Pinpoint the cell where the given text exists, returning its [x, y] midpoint coordinate. 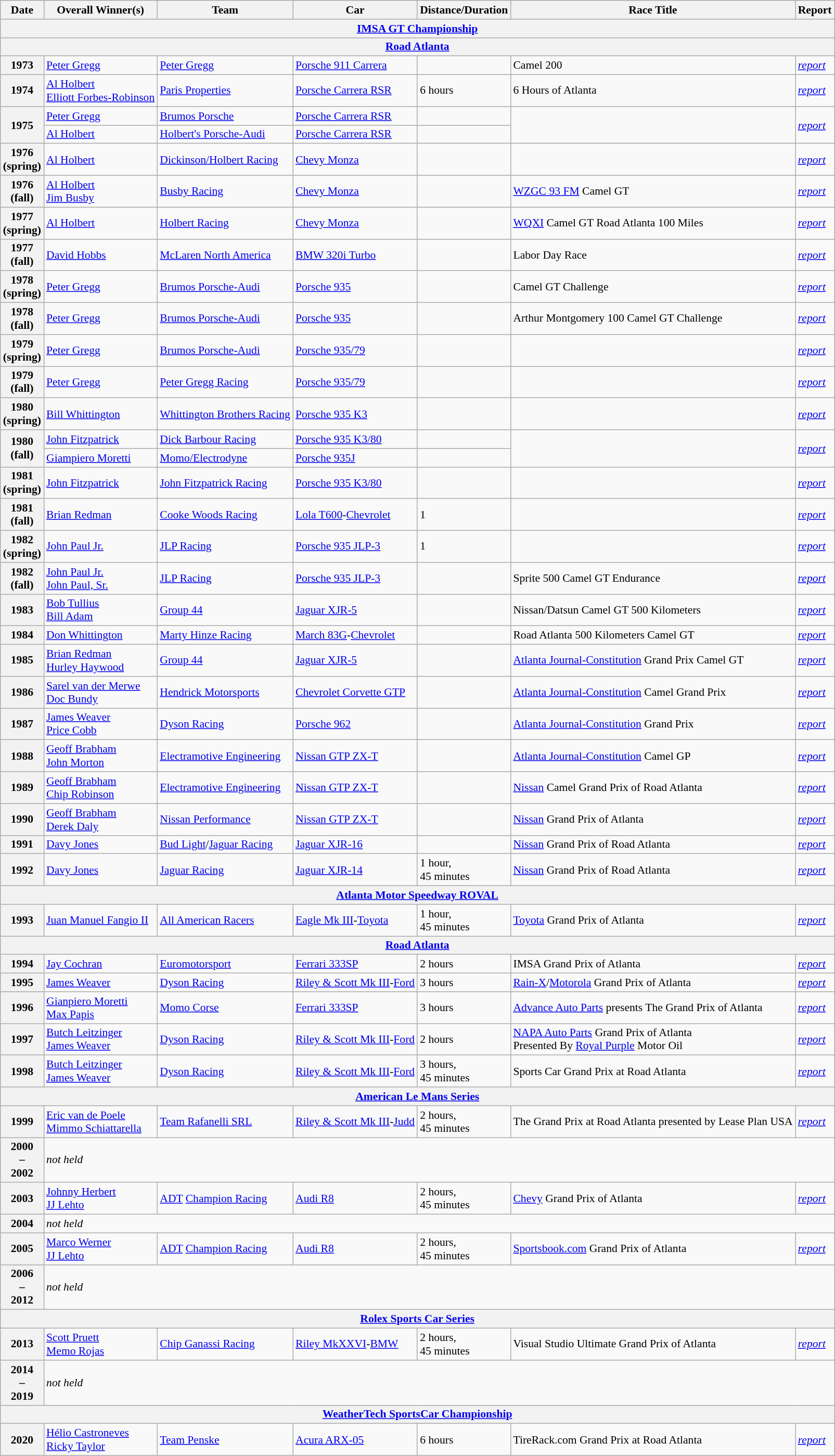
2013 [22, 1345]
Jay Cochran [100, 964]
1978(fall) [22, 318]
March 83G-Chevrolet [355, 635]
Camel 200 [652, 66]
1993 [22, 920]
Paris Properties [225, 91]
1980(spring) [22, 414]
Porsche 962 [355, 724]
Advance Auto Parts presents The Grand Prix of Atlanta [652, 1007]
Distance/Duration [464, 10]
Atlanta Journal-Constitution Grand Prix [652, 724]
1995 [22, 982]
Whittington Brothers Racing [225, 414]
Overall Winner(s) [100, 10]
Acura ARX-05 [355, 1439]
1983 [22, 610]
1978(spring) [22, 287]
Momo Corse [225, 1007]
Porsche 911 Carrera [355, 66]
Eric van de Poele Mimmo Schiattarella [100, 1122]
2005 [22, 1249]
American Le Mans Series [417, 1096]
2014–2019 [22, 1383]
Brian Redman Hurley Haywood [100, 661]
Al Holbert Jim Busby [100, 191]
Riley MkXXVI-BMW [355, 1345]
1996 [22, 1007]
WZGC 93 FM Camel GT [652, 191]
1973 [22, 66]
Scott Pruett Memo Rojas [100, 1345]
James Weaver Price Cobb [100, 724]
Date [22, 10]
Sarel van der Merwe Doc Bundy [100, 692]
Chip Ganassi Racing [225, 1345]
1982(spring) [22, 546]
1987 [22, 724]
Sportsbook.com Grand Prix of Atlanta [652, 1249]
Brian Redman [100, 515]
Dickinson/Holbert Racing [225, 159]
Atlanta Journal-Constitution Grand Prix Camel GT [652, 661]
1990 [22, 819]
Eagle Mk III-Toyota [355, 920]
1977(fall) [22, 255]
Juan Manuel Fangio II [100, 920]
Bill Whittington [100, 414]
1980(fall) [22, 449]
Car [355, 10]
2003 [22, 1199]
Lola T600-Chevrolet [355, 515]
Jaguar XJR-16 [355, 845]
3 hours,45 minutes [464, 1071]
1986 [22, 692]
Holbert Racing [225, 223]
Hendrick Motorsports [225, 692]
Labor Day Race [652, 255]
1998 [22, 1071]
Nissan/Datsun Camel GT 500 Kilometers [652, 610]
1984 [22, 635]
Atlanta Journal-Constitution Camel Grand Prix [652, 692]
1974 [22, 91]
1988 [22, 756]
David Hobbs [100, 255]
McLaren North America [225, 255]
2004 [22, 1224]
1997 [22, 1040]
Peter Gregg Racing [225, 382]
TireRack.com Grand Prix at Road Atlanta [652, 1439]
1985 [22, 661]
Don Whittington [100, 635]
Atlanta Journal-Constitution Camel GP [652, 756]
2020 [22, 1439]
Jaguar Racing [225, 870]
Al Holbert Elliott Forbes-Robinson [100, 91]
The Grand Prix at Road Atlanta presented by Lease Plan USA [652, 1122]
1999 [22, 1122]
Chevy Grand Prix of Atlanta [652, 1199]
Riley & Scott Mk III-Judd [355, 1122]
Atlanta Motor Speedway ROVAL [417, 895]
2006–2012 [22, 1287]
Toyota Grand Prix of Atlanta [652, 920]
James Weaver [100, 982]
2000–2002 [22, 1160]
Bud Light/Jaguar Racing [225, 845]
Nissan Performance [225, 819]
Camel GT Challenge [652, 287]
Cooke Woods Racing [225, 515]
All American Racers [225, 920]
Johnny Herbert JJ Lehto [100, 1199]
NAPA Auto Parts Grand Prix of AtlantaPresented By Royal Purple Motor Oil [652, 1040]
Jaguar XJR-14 [355, 870]
Bob Tullius Bill Adam [100, 610]
Brumos Porsche [225, 116]
Road Atlanta 500 Kilometers Camel GT [652, 635]
6 Hours of Atlanta [652, 91]
Sports Car Grand Prix at Road Atlanta [652, 1071]
Rolex Sports Car Series [417, 1319]
Marty Hinze Racing [225, 635]
WQXI Camel GT Road Atlanta 100 Miles [652, 223]
Team [225, 10]
John Fitzpatrick Racing [225, 483]
Race Title [652, 10]
Busby Racing [225, 191]
Arthur Montgomery 100 Camel GT Challenge [652, 318]
1976(spring) [22, 159]
1977(spring) [22, 223]
Marco Werner JJ Lehto [100, 1249]
1975 [22, 125]
Holbert's Porsche-Audi [225, 134]
Nissan Grand Prix of Atlanta [652, 819]
Momo/Electrodyne [225, 458]
1979(fall) [22, 382]
Rain-X/Motorola Grand Prix of Atlanta [652, 982]
1976(fall) [22, 191]
Dick Barbour Racing [225, 439]
IMSA GT Championship [417, 29]
Porsche 935 K3 [355, 414]
Sprite 500 Camel GT Endurance [652, 579]
Geoff Brabham Derek Daly [100, 819]
1994 [22, 964]
1981(spring) [22, 483]
Visual Studio Ultimate Grand Prix of Atlanta [652, 1345]
Geoff Brabham Chip Robinson [100, 788]
Giampiero Moretti [100, 458]
John Paul Jr. [100, 546]
Gianpiero Moretti Max Papis [100, 1007]
IMSA Grand Prix of Atlanta [652, 964]
1989 [22, 788]
Chevrolet Corvette GTP [355, 692]
Team Penske [225, 1439]
Nissan Camel Grand Prix of Road Atlanta [652, 788]
Hélio Castroneves Ricky Taylor [100, 1439]
Euromotorsport [225, 964]
Report [815, 10]
1979(spring) [22, 351]
Team Rafanelli SRL [225, 1122]
John Paul Jr. John Paul, Sr. [100, 579]
1992 [22, 870]
1982(fall) [22, 579]
1981(fall) [22, 515]
1991 [22, 845]
Porsche 935J [355, 458]
WeatherTech SportsCar Championship [417, 1414]
Geoff Brabham John Morton [100, 756]
BMW 320i Turbo [355, 255]
